Identify which cell holds the provided text, then report its [X, Y] central coordinate. 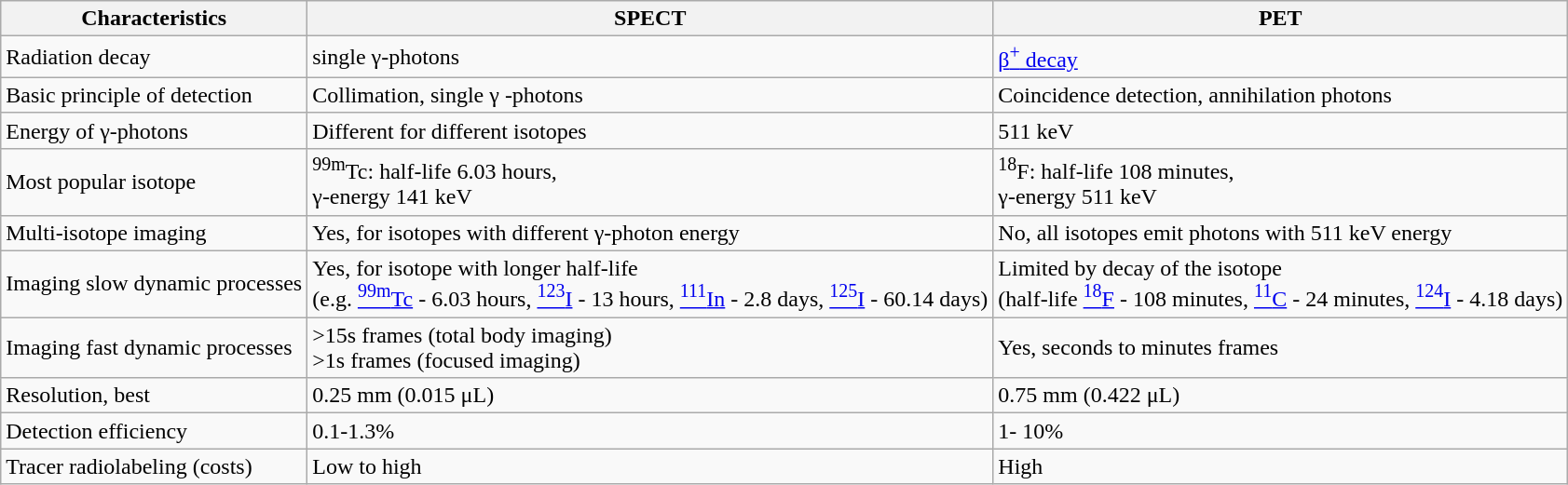
18F: half-life 108 minutes, γ-energy 511 keV [1280, 182]
PET [1280, 19]
β+ decay [1280, 58]
0.1-1.3% [650, 431]
Limited by decay of the isotope (half-life 18F - 108 minutes, 11C - 24 minutes, 124I - 4.18 days) [1280, 284]
Detection efficiency [155, 431]
Collimation, single γ -photons [650, 95]
Low to high [650, 466]
Energy of γ-photons [155, 130]
Radiation decay [155, 58]
Imaging fast dynamic processes [155, 348]
High [1280, 466]
Tracer radiolabeling (costs) [155, 466]
Imaging slow dynamic processes [155, 284]
Basic principle of detection [155, 95]
SPECT [650, 19]
Most popular isotope [155, 182]
Characteristics [155, 19]
Multi-isotope imaging [155, 233]
1- 10% [1280, 431]
99mTc: half-life 6.03 hours, γ-energy 141 keV [650, 182]
single γ-photons [650, 58]
Resolution, best [155, 396]
Coincidence detection, annihilation photons [1280, 95]
511 keV [1280, 130]
Yes, seconds to minutes frames [1280, 348]
0.25 mm (0.015 μL) [650, 396]
Different for different isotopes [650, 130]
0.75 mm (0.422 μL) [1280, 396]
No, all isotopes emit photons with 511 keV energy [1280, 233]
>15s frames (total body imaging) >1s frames (focused imaging) [650, 348]
Yes, for isotopes with different γ-photon energy [650, 233]
Yes, for isotope with longer half-life (e.g. 99mTc - 6.03 hours, 123I - 13 hours, 111In - 2.8 days, 125I - 60.14 days) [650, 284]
